From the cell containing the given text, extract its center point as [x, y] coordinate. 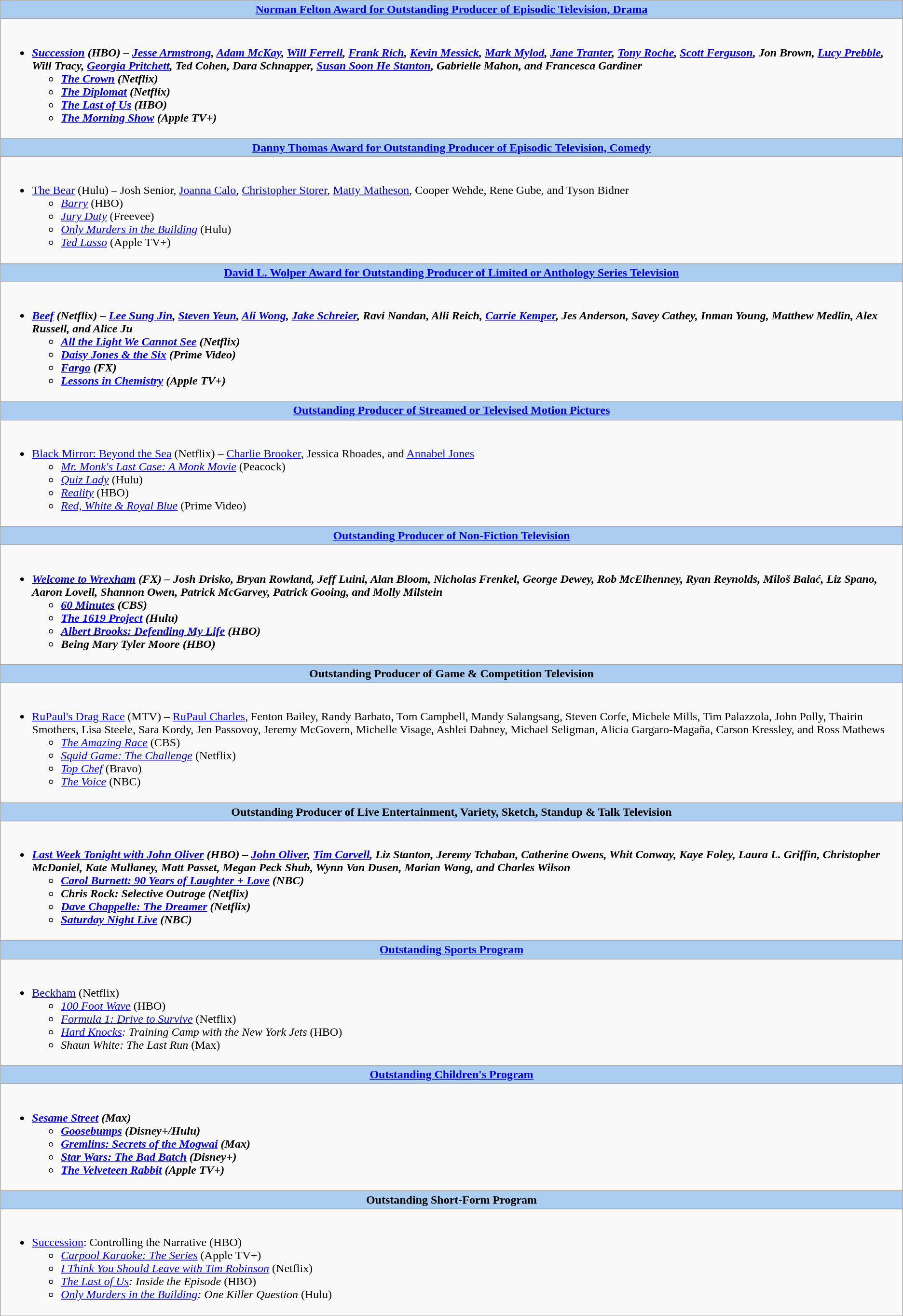
Outstanding Sports Program [451, 950]
Outstanding Producer of Live Entertainment, Variety, Sketch, Standup & Talk Television [451, 812]
Danny Thomas Award for Outstanding Producer of Episodic Television, Comedy [451, 148]
Outstanding Producer of Streamed or Televised Motion Pictures [451, 411]
Outstanding Producer of Non-Fiction Television [451, 535]
David L. Wolper Award for Outstanding Producer of Limited or Anthology Series Television [451, 273]
Norman Felton Award for Outstanding Producer of Episodic Television, Drama [451, 10]
Outstanding Short-Form Program [451, 1200]
Outstanding Producer of Game & Competition Television [451, 673]
Sesame Street (Max)Goosebumps (Disney+/Hulu)Gremlins: Secrets of the Mogwai (Max)Star Wars: The Bad Batch (Disney+)The Velveteen Rabbit (Apple TV+) [451, 1138]
Outstanding Children's Program [451, 1075]
